From the cell containing the given text, extract its center point as (X, Y) coordinate. 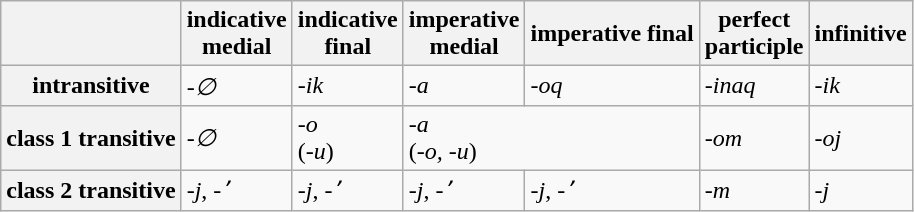
-oj (860, 138)
-oq (612, 86)
-o(-u) (348, 138)
-a (464, 86)
-j (860, 190)
-m (754, 190)
imperative final (612, 34)
class 2 transitive (91, 190)
perfectparticiple (754, 34)
-om (754, 138)
-a(-o, -u) (551, 138)
intransitive (91, 86)
imperativemedial (464, 34)
-inaq (754, 86)
infinitive (860, 34)
indicativemedial (236, 34)
indicativefinal (348, 34)
class 1 transitive (91, 138)
